Pinpoint the cell where the given text exists, returning its [X, Y] midpoint coordinate. 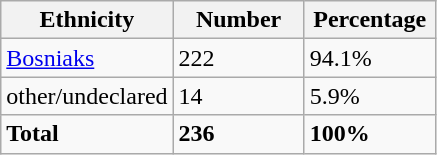
222 [238, 58]
14 [238, 96]
94.1% [370, 58]
5.9% [370, 96]
Total [87, 134]
Bosniaks [87, 58]
Number [238, 20]
Percentage [370, 20]
other/undeclared [87, 96]
Ethnicity [87, 20]
100% [370, 134]
236 [238, 134]
